Determine the [x, y] coordinate at the center of the cell enclosing the given text.  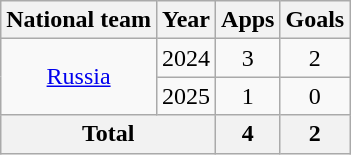
Total [108, 134]
Apps [248, 20]
1 [248, 96]
Russia [79, 77]
4 [248, 134]
Year [186, 20]
2024 [186, 58]
Goals [315, 20]
National team [79, 20]
0 [315, 96]
2025 [186, 96]
3 [248, 58]
